Return the [X, Y] coordinate for the center point of the cell that contains the specified text.  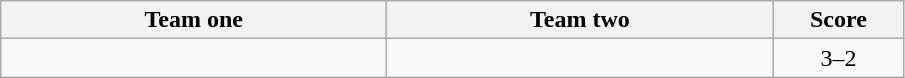
Team two [580, 20]
Team one [194, 20]
Score [838, 20]
3–2 [838, 58]
